For the text-containing cell, return its midpoint in (X, Y) coordinate format. 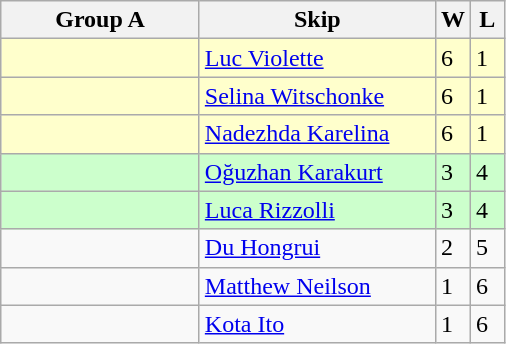
Luc Violette (317, 58)
2 (452, 248)
Oğuzhan Karakurt (317, 172)
W (452, 20)
L (487, 20)
Du Hongrui (317, 248)
Nadezhda Karelina (317, 134)
Matthew Neilson (317, 286)
Group A (100, 20)
Skip (317, 20)
Kota Ito (317, 324)
Selina Witschonke (317, 96)
5 (487, 248)
Luca Rizzolli (317, 210)
